Detect which cell encompasses the target text, then output its (X, Y) center coordinate. 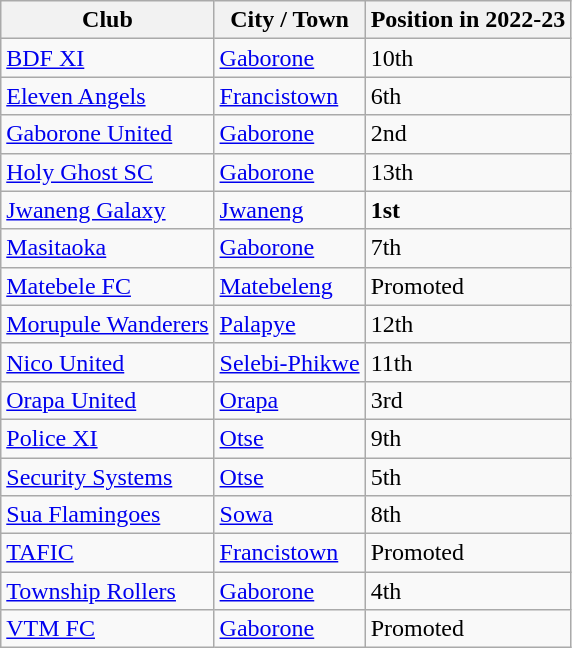
5th (468, 477)
4th (468, 591)
Orapa United (108, 400)
Gaborone United (108, 134)
3rd (468, 400)
Matebele FC (108, 286)
Palapye (290, 324)
12th (468, 324)
Masitaoka (108, 248)
9th (468, 438)
Club (108, 20)
Position in 2022-23 (468, 20)
Sua Flamingoes (108, 515)
Security Systems (108, 477)
6th (468, 96)
Matebeleng (290, 286)
Nico United (108, 362)
Police XI (108, 438)
Jwaneng (290, 210)
City / Town (290, 20)
8th (468, 515)
10th (468, 58)
BDF XI (108, 58)
Selebi-Phikwe (290, 362)
TAFIC (108, 553)
13th (468, 172)
Orapa (290, 400)
2nd (468, 134)
7th (468, 248)
VTM FC (108, 629)
11th (468, 362)
Eleven Angels (108, 96)
Township Rollers (108, 591)
1st (468, 210)
Sowa (290, 515)
Holy Ghost SC (108, 172)
Morupule Wanderers (108, 324)
Jwaneng Galaxy (108, 210)
